Capture the cell that displays the provided text and extract its (X, Y) central coordinate. 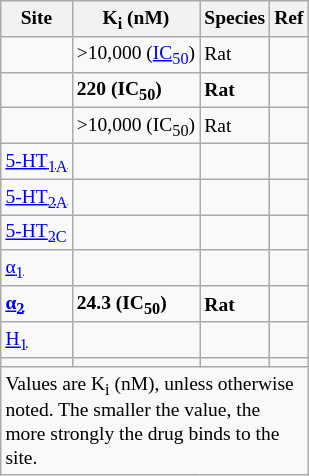
Site (36, 19)
5-HT2C (36, 233)
Values are Ki (nM), unless otherwise noted. The smaller the value, the more strongly the drug binds to the site. (154, 421)
Species (235, 19)
5-HT2A (36, 197)
24.3 (IC50) (136, 304)
Ki (nM) (136, 19)
5-HT1A (36, 161)
H1 (36, 340)
α2 (36, 304)
220 (IC50) (136, 90)
α1 (36, 268)
Ref (290, 19)
